Locate the cell with the specified text and output its (X, Y) center coordinate. 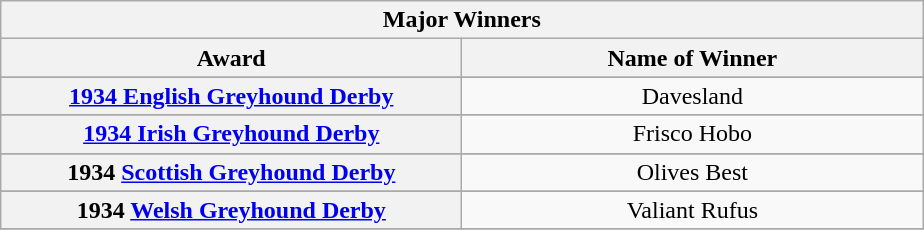
Olives Best (692, 172)
Major Winners (462, 20)
1934 Scottish Greyhound Derby (232, 172)
1934 Welsh Greyhound Derby (232, 210)
Award (232, 58)
Name of Winner (692, 58)
Davesland (692, 96)
Frisco Hobo (692, 134)
1934 Irish Greyhound Derby (232, 134)
1934 English Greyhound Derby (232, 96)
Valiant Rufus (692, 210)
